Pinpoint the cell where the given text exists, returning its (X, Y) midpoint coordinate. 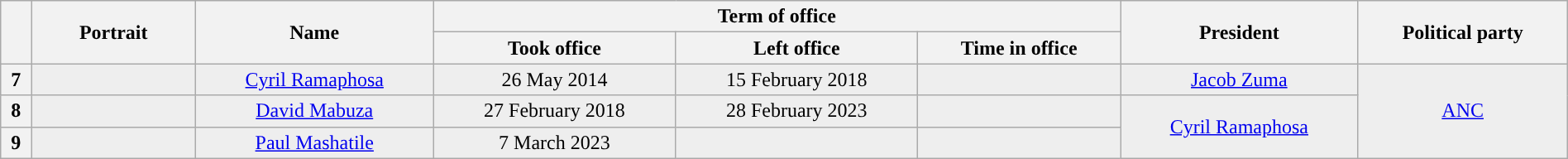
9 (17, 142)
President (1240, 32)
Paul Mashatile (314, 142)
7 March 2023 (554, 142)
26 May 2014 (554, 79)
15 February 2018 (797, 79)
Jacob Zuma (1240, 79)
Name (314, 32)
Took office (554, 48)
Time in office (1019, 48)
8 (17, 111)
28 February 2023 (797, 111)
Political party (1462, 32)
Left office (797, 48)
Term of office (777, 17)
David Mabuza (314, 111)
7 (17, 79)
27 February 2018 (554, 111)
Portrait (114, 32)
ANC (1462, 111)
